Extract the [X, Y] coordinate from the center of the cell holding the provided text.  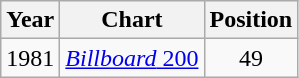
Year [30, 20]
49 [251, 58]
Chart [132, 20]
Position [251, 20]
Billboard 200 [132, 58]
1981 [30, 58]
